Pinpoint the cell where the given text exists, returning its (X, Y) midpoint coordinate. 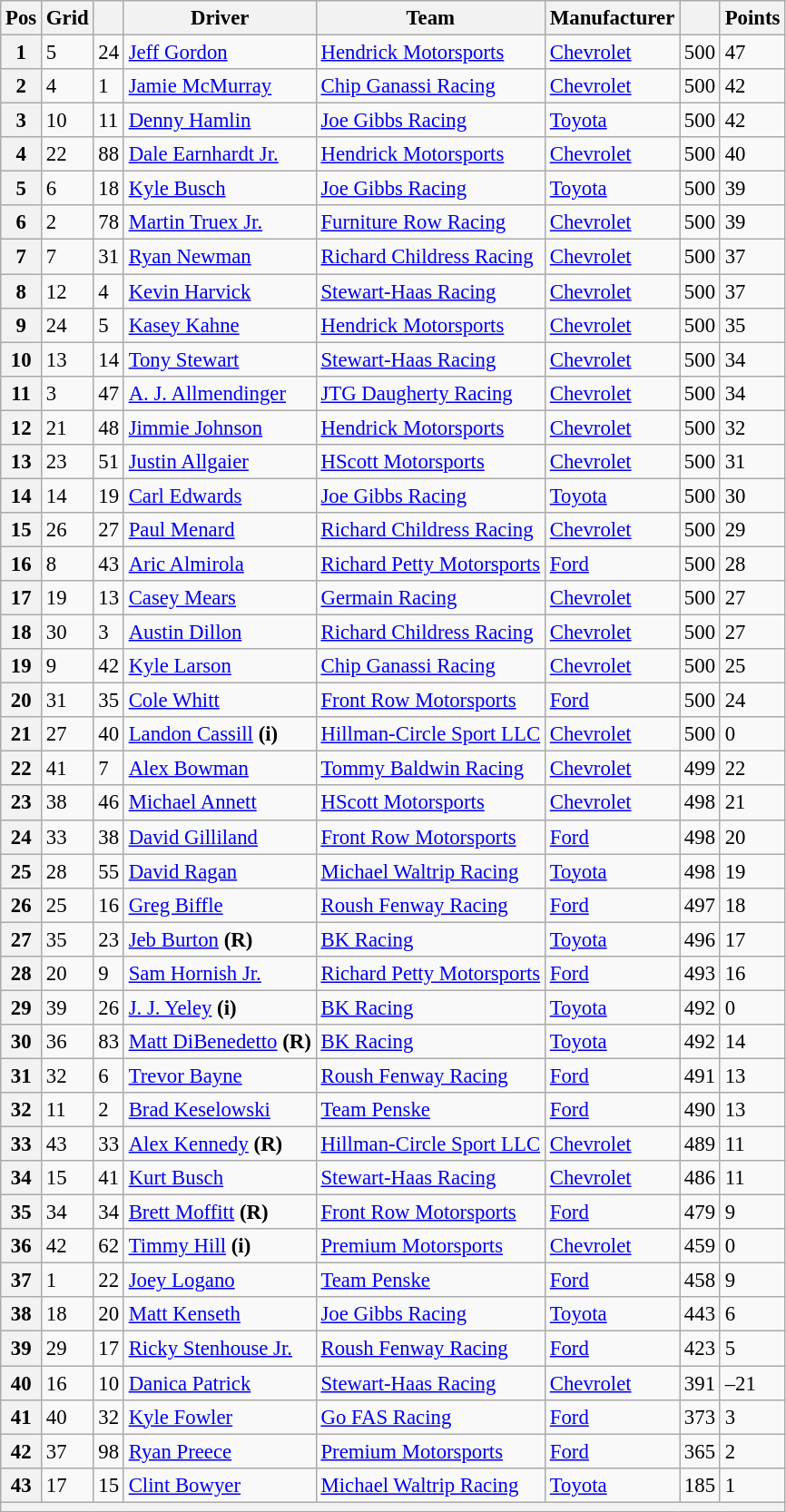
Martin Truex Jr. (220, 222)
Alex Bowman (220, 769)
Landon Cassill (i) (220, 734)
459 (701, 1246)
Jeb Burton (R) (220, 939)
JTG Daugherty Racing (430, 393)
62 (109, 1246)
Brett Moffitt (R) (220, 1213)
83 (109, 1042)
Clint Bowyer (220, 1485)
David Ragan (220, 871)
Go FAS Racing (430, 1417)
Manufacturer (612, 18)
Kasey Kahne (220, 325)
Team (430, 18)
Justin Allgaier (220, 462)
Aric Almirola (220, 564)
491 (701, 1075)
Points (752, 18)
51 (109, 462)
Driver (220, 18)
490 (701, 1110)
Jimmie Johnson (220, 427)
Germain Racing (430, 598)
373 (701, 1417)
J. J. Yeley (i) (220, 1007)
497 (701, 905)
Jeff Gordon (220, 53)
365 (701, 1451)
A. J. Allmendinger (220, 393)
48 (109, 427)
Michael Annett (220, 803)
–21 (752, 1383)
Kurt Busch (220, 1178)
423 (701, 1349)
David Gilliland (220, 837)
Furniture Row Racing (430, 222)
458 (701, 1281)
Timmy Hill (i) (220, 1246)
46 (109, 803)
Danica Patrick (220, 1383)
Tony Stewart (220, 359)
Brad Keselowski (220, 1110)
Kyle Larson (220, 666)
Sam Hornish Jr. (220, 974)
486 (701, 1178)
185 (701, 1485)
Ryan Preece (220, 1451)
Cole Whitt (220, 701)
Ryan Newman (220, 257)
Denny Hamlin (220, 121)
Matt DiBenedetto (R) (220, 1042)
Kevin Harvick (220, 291)
Grid (67, 18)
Kyle Fowler (220, 1417)
98 (109, 1451)
88 (109, 154)
55 (109, 871)
Casey Mears (220, 598)
Joey Logano (220, 1281)
Paul Menard (220, 530)
489 (701, 1144)
391 (701, 1383)
Alex Kennedy (R) (220, 1144)
443 (701, 1315)
496 (701, 939)
Greg Biffle (220, 905)
479 (701, 1213)
Carl Edwards (220, 496)
Dale Earnhardt Jr. (220, 154)
Tommy Baldwin Racing (430, 769)
Austin Dillon (220, 633)
493 (701, 974)
Ricky Stenhouse Jr. (220, 1349)
Matt Kenseth (220, 1315)
78 (109, 222)
Jamie McMurray (220, 86)
Kyle Busch (220, 189)
Pos (22, 18)
Trevor Bayne (220, 1075)
499 (701, 769)
